Scan for the cell matching the given text and deliver its (x, y) coordinate at center. 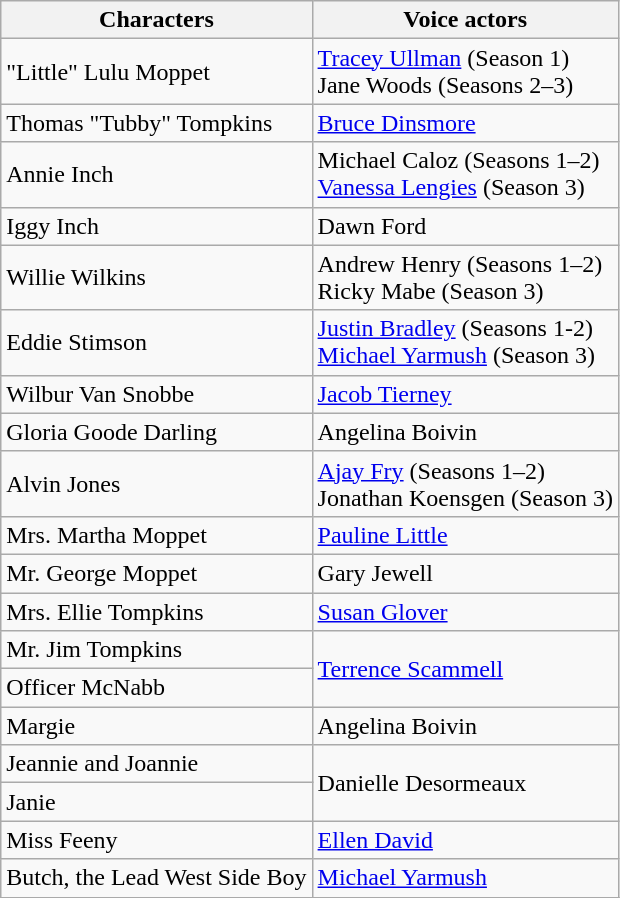
Gary Jewell (465, 573)
Mr. George Moppet (156, 573)
Michael Caloz (Seasons 1–2)Vanessa Lengies (Season 3) (465, 174)
Jeannie and Joannie (156, 764)
Alvin Jones (156, 484)
Danielle Desormeaux (465, 783)
Thomas "Tubby" Tompkins (156, 123)
"Little" Lulu Moppet (156, 72)
Voice actors (465, 20)
Gloria Goode Darling (156, 432)
Mrs. Martha Moppet (156, 535)
Bruce Dinsmore (465, 123)
Tracey Ullman (Season 1)Jane Woods (Seasons 2–3) (465, 72)
Janie (156, 802)
Characters (156, 20)
Eddie Stimson (156, 342)
Mr. Jim Tompkins (156, 650)
Dawn Ford (465, 226)
Mrs. Ellie Tompkins (156, 611)
Willie Wilkins (156, 278)
Margie (156, 726)
Susan Glover (465, 611)
Ellen David (465, 840)
Ajay Fry (Seasons 1–2)Jonathan Koensgen (Season 3) (465, 484)
Terrence Scammell (465, 669)
Iggy Inch (156, 226)
Butch, the Lead West Side Boy (156, 878)
Justin Bradley (Seasons 1-2)Michael Yarmush (Season 3) (465, 342)
Michael Yarmush (465, 878)
Jacob Tierney (465, 394)
Miss Feeny (156, 840)
Andrew Henry (Seasons 1–2)Ricky Mabe (Season 3) (465, 278)
Wilbur Van Snobbe (156, 394)
Annie Inch (156, 174)
Pauline Little (465, 535)
Officer McNabb (156, 688)
